Search for the cell housing the specified text and yield its [x, y] center coordinate. 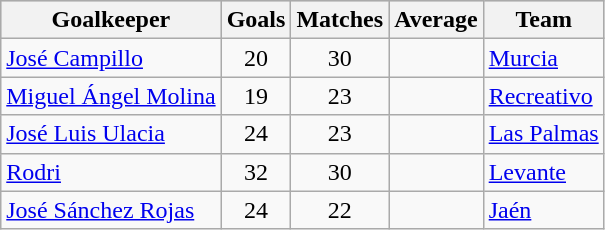
José Campillo [111, 58]
Goals [256, 20]
Miguel Ángel Molina [111, 96]
Las Palmas [544, 134]
Murcia [544, 58]
Jaén [544, 210]
22 [340, 210]
Average [436, 20]
20 [256, 58]
32 [256, 172]
Levante [544, 172]
Goalkeeper [111, 20]
Recreativo [544, 96]
José Sánchez Rojas [111, 210]
19 [256, 96]
José Luis Ulacia [111, 134]
Rodri [111, 172]
Team [544, 20]
Matches [340, 20]
